Extract the (X, Y) coordinate from the center of the cell holding the provided text.  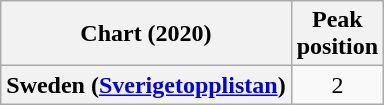
Sweden (Sverigetopplistan) (146, 85)
Chart (2020) (146, 34)
2 (337, 85)
Peakposition (337, 34)
